Detect which cell encompasses the target text, then output its [X, Y] center coordinate. 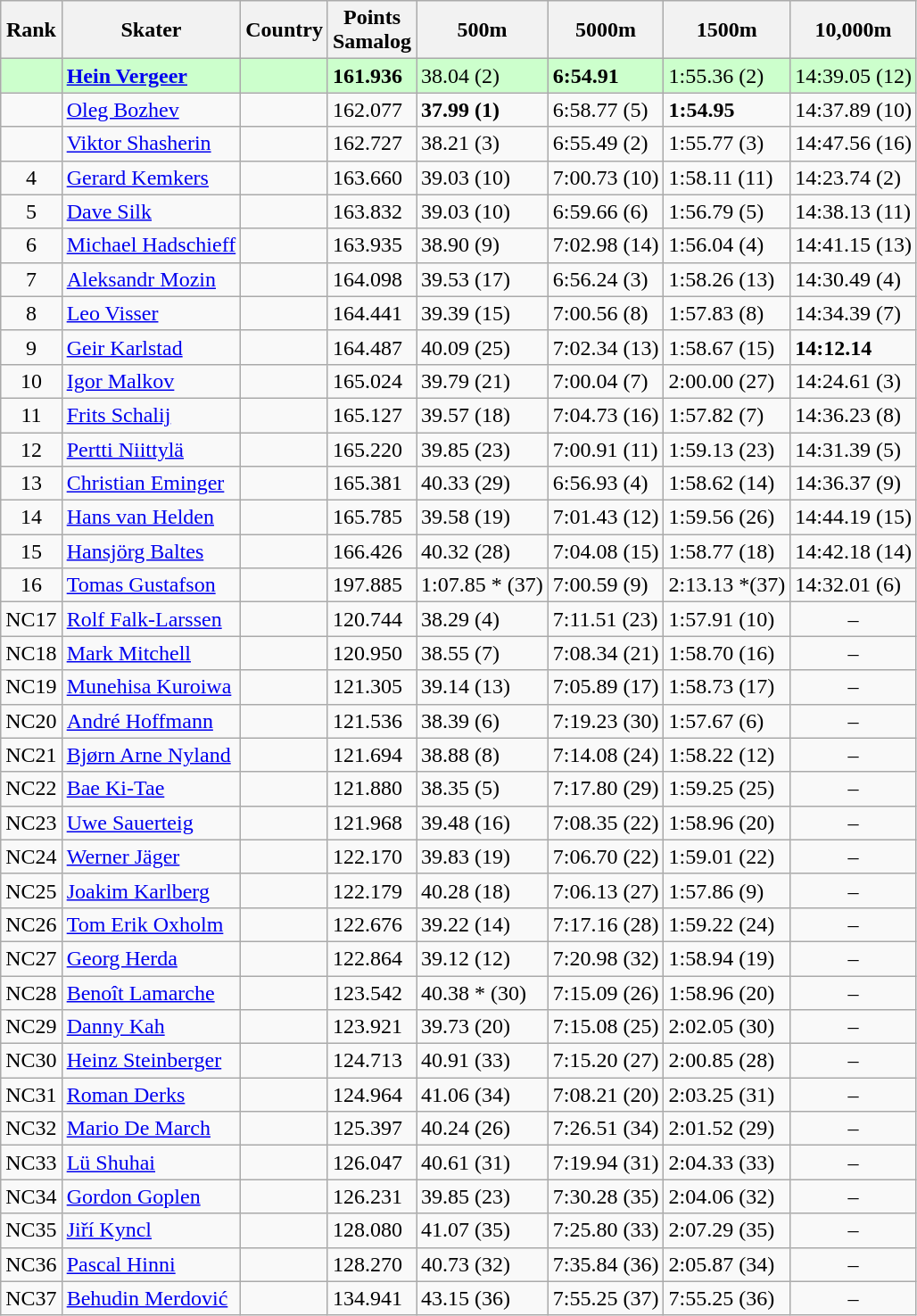
14 [31, 517]
NC32 [31, 1129]
Heinz Steinberger [152, 1061]
121.880 [371, 789]
Bae Ki-Tae [152, 789]
128.080 [371, 1230]
6:54.91 [606, 76]
NC27 [31, 958]
39.39 (15) [483, 313]
124.964 [371, 1095]
8 [31, 313]
Hans van Helden [152, 517]
10 [31, 381]
14:34.39 (7) [854, 313]
7:08.35 (22) [606, 823]
2:07.29 (35) [727, 1230]
NC22 [31, 789]
1:58.70 (16) [727, 653]
6:58.77 (5) [606, 110]
NC28 [31, 993]
39.14 (13) [483, 687]
1:58.73 (17) [727, 687]
6:56.93 (4) [606, 484]
1:59.13 (23) [727, 449]
126.047 [371, 1163]
2:03.25 (31) [727, 1095]
7:15.08 (25) [606, 1027]
NC23 [31, 823]
NC19 [31, 687]
1:58.62 (14) [727, 484]
Points Samalog [371, 30]
39.53 (17) [483, 279]
NC25 [31, 890]
40.38 * (30) [483, 993]
2:01.52 (29) [727, 1129]
7:55.25 (37) [606, 1298]
14:24.61 (3) [854, 381]
39.48 (16) [483, 823]
7:00.73 (10) [606, 178]
12 [31, 449]
38.21 (3) [483, 144]
Dave Silk [152, 211]
39.58 (19) [483, 517]
2:02.05 (30) [727, 1027]
Behudin Merdović [152, 1298]
NC18 [31, 653]
121.536 [371, 721]
121.305 [371, 687]
7:08.21 (20) [606, 1095]
134.941 [371, 1298]
40.61 (31) [483, 1163]
165.785 [371, 517]
14:38.13 (11) [854, 211]
4 [31, 178]
Aleksandr Mozin [152, 279]
14:39.05 (12) [854, 76]
Munehisa Kuroiwa [152, 687]
1:58.22 (12) [727, 755]
7:06.13 (27) [606, 890]
1:58.67 (15) [727, 347]
Igor Malkov [152, 381]
7:19.23 (30) [606, 721]
7:35.84 (36) [606, 1264]
41.06 (34) [483, 1095]
40.09 (25) [483, 347]
124.713 [371, 1061]
38.29 (4) [483, 619]
7:15.20 (27) [606, 1061]
166.426 [371, 551]
128.270 [371, 1264]
Tom Erik Oxholm [152, 924]
161.936 [371, 76]
1:57.67 (6) [727, 721]
43.15 (36) [483, 1298]
2:04.33 (33) [727, 1163]
7 [31, 279]
1:55.77 (3) [727, 144]
1:58.11 (11) [727, 178]
123.921 [371, 1027]
10,000m [854, 30]
15 [31, 551]
Mark Mitchell [152, 653]
11 [31, 415]
7:25.80 (33) [606, 1230]
38.55 (7) [483, 653]
162.727 [371, 144]
39.12 (12) [483, 958]
1:57.91 (10) [727, 619]
NC26 [31, 924]
NC24 [31, 857]
NC20 [31, 721]
7:00.04 (7) [606, 381]
164.441 [371, 313]
Geir Karlstad [152, 347]
38.90 (9) [483, 245]
122.179 [371, 890]
1500m [727, 30]
6:56.24 (3) [606, 279]
7:08.34 (21) [606, 653]
5000m [606, 30]
14:36.23 (8) [854, 415]
Hein Vergeer [152, 76]
38.35 (5) [483, 789]
1:59.22 (24) [727, 924]
13 [31, 484]
7:14.08 (24) [606, 755]
Werner Jäger [152, 857]
162.077 [371, 110]
122.676 [371, 924]
38.88 (8) [483, 755]
7:17.16 (28) [606, 924]
41.07 (35) [483, 1230]
39.73 (20) [483, 1027]
38.39 (6) [483, 721]
37.99 (1) [483, 110]
7:26.51 (34) [606, 1129]
1:54.95 [727, 110]
Michael Hadschieff [152, 245]
Oleg Bozhev [152, 110]
Lü Shuhai [152, 1163]
163.935 [371, 245]
123.542 [371, 993]
7:15.09 (26) [606, 993]
7:17.80 (29) [606, 789]
40.73 (32) [483, 1264]
Uwe Sauerteig [152, 823]
120.744 [371, 619]
1:07.85 * (37) [483, 585]
7:30.28 (35) [606, 1196]
126.231 [371, 1196]
Bjørn Arne Nyland [152, 755]
Pascal Hinni [152, 1264]
14:42.18 (14) [854, 551]
121.968 [371, 823]
7:11.51 (23) [606, 619]
1:57.82 (7) [727, 415]
14:31.39 (5) [854, 449]
500m [483, 30]
NC36 [31, 1264]
7:05.89 (17) [606, 687]
121.694 [371, 755]
Viktor Shasherin [152, 144]
1:55.36 (2) [727, 76]
2:00.00 (27) [727, 381]
NC34 [31, 1196]
Rank [31, 30]
2:04.06 (32) [727, 1196]
2:00.85 (28) [727, 1061]
14:37.89 (10) [854, 110]
Frits Schalij [152, 415]
1:56.79 (5) [727, 211]
7:00.59 (9) [606, 585]
NC37 [31, 1298]
7:19.94 (31) [606, 1163]
7:04.08 (15) [606, 551]
14:30.49 (4) [854, 279]
1:58.94 (19) [727, 958]
40.32 (28) [483, 551]
1:59.25 (25) [727, 789]
5 [31, 211]
Skater [152, 30]
165.381 [371, 484]
163.832 [371, 211]
1:58.26 (13) [727, 279]
7:00.91 (11) [606, 449]
40.33 (29) [483, 484]
NC33 [31, 1163]
1:57.86 (9) [727, 890]
1:59.01 (22) [727, 857]
Georg Herda [152, 958]
Country [285, 30]
7:02.34 (13) [606, 347]
NC31 [31, 1095]
Mario De March [152, 1129]
2:13.13 *(37) [727, 585]
Benoît Lamarche [152, 993]
165.024 [371, 381]
NC30 [31, 1061]
1:59.56 (26) [727, 517]
Roman Derks [152, 1095]
7:04.73 (16) [606, 415]
163.660 [371, 178]
16 [31, 585]
7:00.56 (8) [606, 313]
122.170 [371, 857]
9 [31, 347]
André Hoffmann [152, 721]
39.57 (18) [483, 415]
7:02.98 (14) [606, 245]
39.22 (14) [483, 924]
Christian Eminger [152, 484]
164.487 [371, 347]
14:41.15 (13) [854, 245]
40.28 (18) [483, 890]
Tomas Gustafson [152, 585]
1:58.77 (18) [727, 551]
Rolf Falk-Larssen [152, 619]
7:20.98 (32) [606, 958]
Joakim Karlberg [152, 890]
Gerard Kemkers [152, 178]
6 [31, 245]
NC21 [31, 755]
120.950 [371, 653]
7:01.43 (12) [606, 517]
Pertti Niittylä [152, 449]
197.885 [371, 585]
Gordon Goplen [152, 1196]
14:23.74 (2) [854, 178]
Jiří Kyncl [152, 1230]
7:55.25 (36) [727, 1298]
125.397 [371, 1129]
Danny Kah [152, 1027]
7:06.70 (22) [606, 857]
40.91 (33) [483, 1061]
6:59.66 (6) [606, 211]
6:55.49 (2) [606, 144]
14:44.19 (15) [854, 517]
2:05.87 (34) [727, 1264]
39.79 (21) [483, 381]
1:56.04 (4) [727, 245]
NC35 [31, 1230]
165.220 [371, 449]
14:32.01 (6) [854, 585]
38.04 (2) [483, 76]
39.83 (19) [483, 857]
165.127 [371, 415]
Hansjörg Baltes [152, 551]
14:47.56 (16) [854, 144]
164.098 [371, 279]
NC17 [31, 619]
1:57.83 (8) [727, 313]
14:12.14 [854, 347]
122.864 [371, 958]
40.24 (26) [483, 1129]
14:36.37 (9) [854, 484]
Leo Visser [152, 313]
NC29 [31, 1027]
